Detect which cell encompasses the target text, then output its (X, Y) center coordinate. 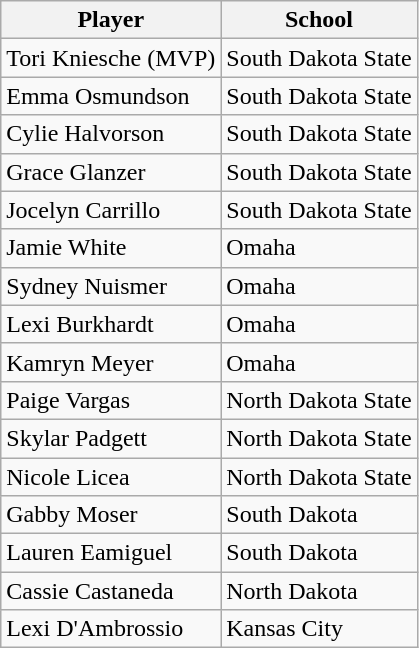
Kamryn Meyer (111, 362)
Lauren Eamiguel (111, 553)
School (319, 20)
Jocelyn Carrillo (111, 210)
Tori Kniesche (MVP) (111, 58)
Skylar Padgett (111, 438)
North Dakota (319, 591)
Lexi Burkhardt (111, 324)
Nicole Licea (111, 477)
Emma Osmundson (111, 96)
Cylie Halvorson (111, 134)
Lexi D'Ambrossio (111, 629)
Player (111, 20)
Paige Vargas (111, 400)
Sydney Nuismer (111, 286)
Cassie Castaneda (111, 591)
Gabby Moser (111, 515)
Grace Glanzer (111, 172)
Jamie White (111, 248)
Kansas City (319, 629)
